Determine the [X, Y] coordinate at the center of the cell enclosing the given text.  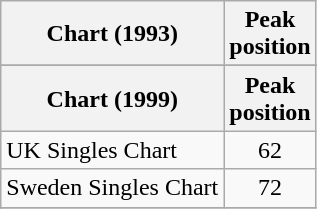
Sweden Singles Chart [112, 188]
UK Singles Chart [112, 150]
72 [270, 188]
Chart (1999) [112, 98]
62 [270, 150]
Chart (1993) [112, 34]
